From the cell containing the given text, extract its center point as (X, Y) coordinate. 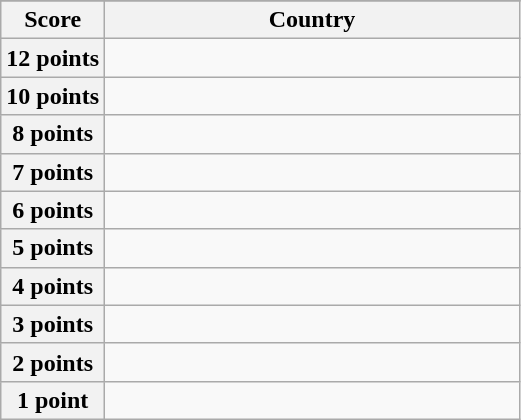
7 points (53, 172)
1 point (53, 400)
4 points (53, 286)
5 points (53, 248)
Score (53, 20)
2 points (53, 362)
6 points (53, 210)
Country (312, 20)
10 points (53, 96)
12 points (53, 58)
8 points (53, 134)
3 points (53, 324)
